Search for the cell housing the specified text and yield its [X, Y] center coordinate. 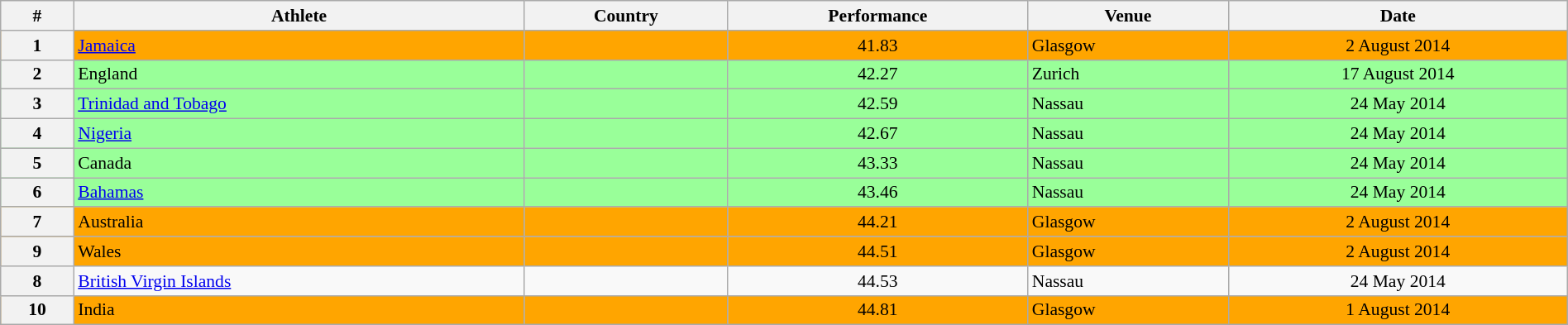
44.51 [878, 251]
8 [37, 281]
Nigeria [299, 134]
43.33 [878, 163]
5 [37, 163]
Wales [299, 251]
1 August 2014 [1398, 310]
Trinidad and Tobago [299, 104]
India [299, 310]
44.53 [878, 281]
Performance [878, 16]
10 [37, 310]
7 [37, 222]
44.21 [878, 222]
2 [37, 74]
3 [37, 104]
England [299, 74]
44.81 [878, 310]
9 [37, 251]
6 [37, 193]
41.83 [878, 45]
42.59 [878, 104]
Jamaica [299, 45]
4 [37, 134]
Bahamas [299, 193]
Zurich [1128, 74]
Venue [1128, 16]
# [37, 16]
Country [626, 16]
17 August 2014 [1398, 74]
Australia [299, 222]
Canada [299, 163]
British Virgin Islands [299, 281]
Date [1398, 16]
1 [37, 45]
43.46 [878, 193]
Athlete [299, 16]
42.67 [878, 134]
42.27 [878, 74]
